For the text-containing cell, return its midpoint in [X, Y] coordinate format. 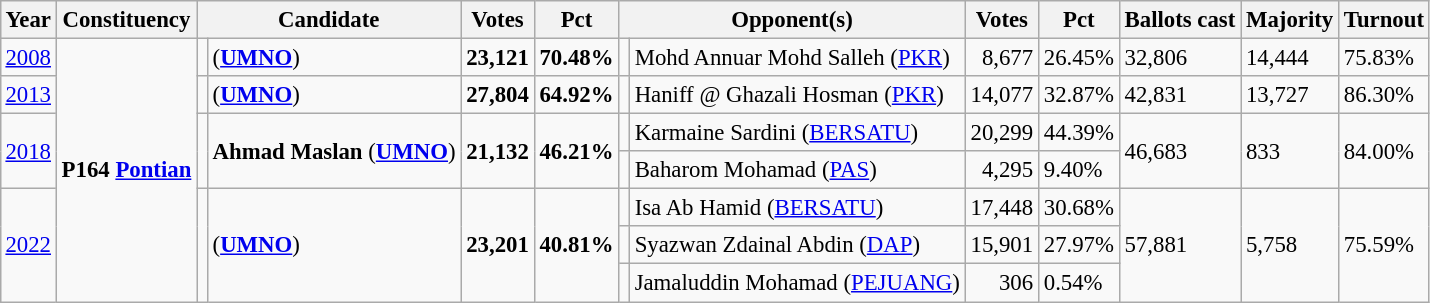
Karmaine Sardini (BERSATU) [797, 133]
Isa Ab Hamid (BERSATU) [797, 208]
27,804 [498, 95]
75.59% [1384, 246]
84.00% [1384, 152]
14,077 [1002, 95]
32,806 [1180, 57]
13,727 [1290, 95]
Majority [1290, 20]
14,444 [1290, 57]
30.68% [1078, 208]
833 [1290, 152]
Ahmad Maslan (UMNO) [334, 152]
Syazwan Zdainal Abdin (DAP) [797, 245]
23,201 [498, 246]
8,677 [1002, 57]
306 [1002, 283]
Candidate [329, 20]
2008 [28, 57]
P164 Pontian [126, 170]
21,132 [498, 152]
Mohd Annuar Mohd Salleh (PKR) [797, 57]
Year [28, 20]
32.87% [1078, 95]
Ballots cast [1180, 20]
Baharom Mohamad (PAS) [797, 170]
57,881 [1180, 246]
86.30% [1384, 95]
17,448 [1002, 208]
9.40% [1078, 170]
42,831 [1180, 95]
64.92% [576, 95]
5,758 [1290, 246]
Jamaluddin Mohamad (PEJUANG) [797, 283]
44.39% [1078, 133]
27.97% [1078, 245]
2018 [28, 152]
Haniff @ Ghazali Hosman (PKR) [797, 95]
2013 [28, 95]
2022 [28, 246]
4,295 [1002, 170]
40.81% [576, 246]
23,121 [498, 57]
15,901 [1002, 245]
Constituency [126, 20]
0.54% [1078, 283]
46,683 [1180, 152]
75.83% [1384, 57]
70.48% [576, 57]
Opponent(s) [792, 20]
46.21% [576, 152]
Turnout [1384, 20]
20,299 [1002, 133]
26.45% [1078, 57]
